Return [x, y] of the center of cell containing provided text 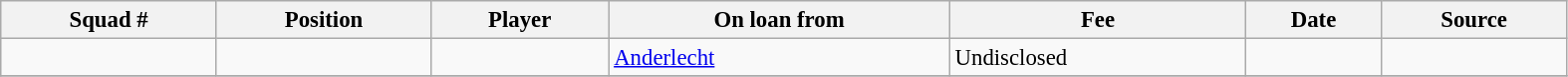
Position [323, 20]
On loan from [779, 20]
Date [1314, 20]
Undisclosed [1098, 58]
Player [520, 20]
Fee [1098, 20]
Anderlecht [779, 58]
Source [1474, 20]
Squad # [110, 20]
